Locate the cell with the specified text and output its (x, y) center coordinate. 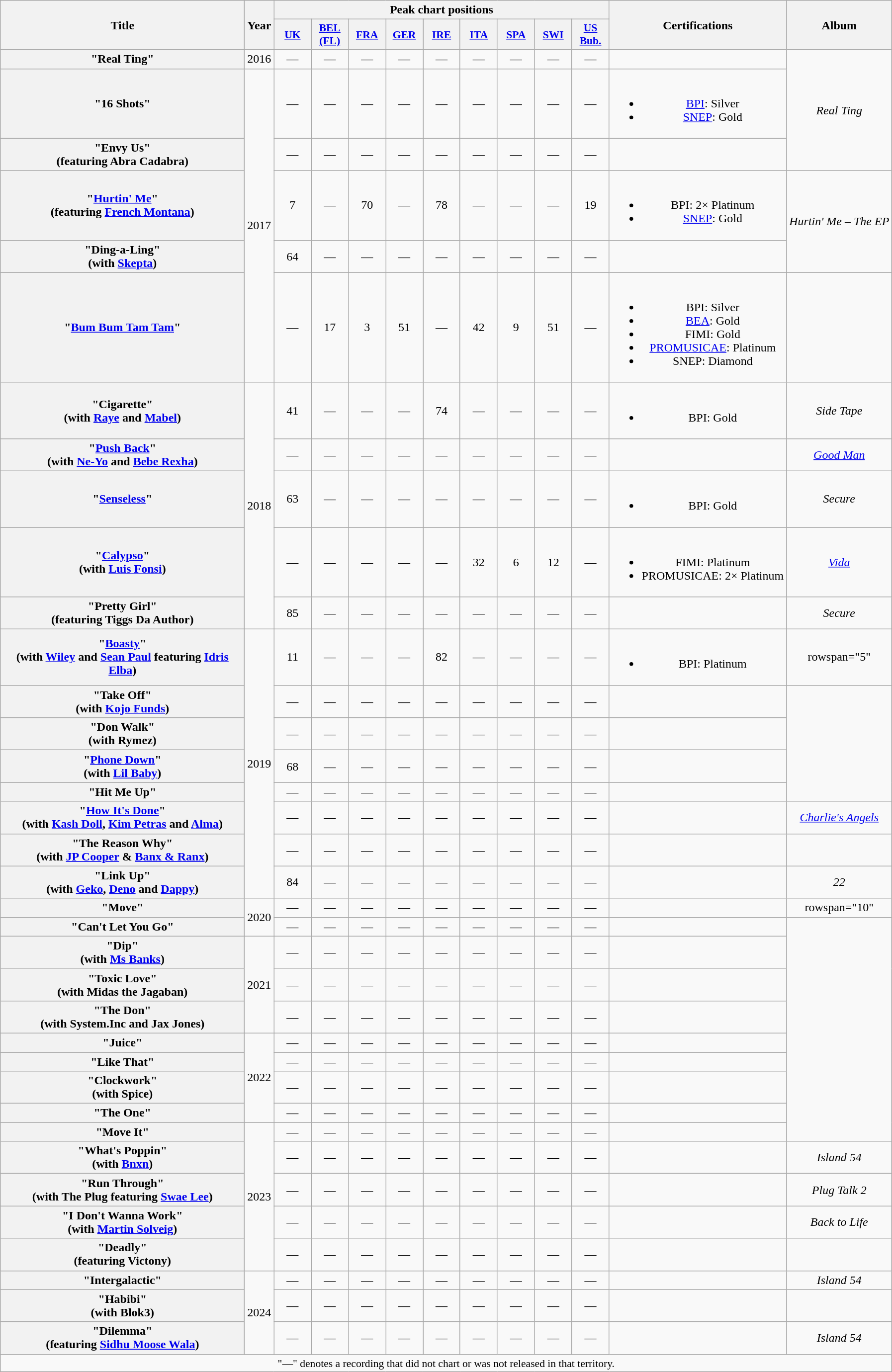
82 (442, 657)
Hurtin' Me – The EP (839, 222)
"What's Poppin"(with Bnxn) (122, 1157)
Vida (839, 562)
84 (292, 882)
BEL(FL) (330, 35)
"Don Walk"(with Rymez) (122, 734)
Peak chart positions (442, 10)
"Hit Me Up" (122, 792)
"Link Up"(with Geko, Deno and Dappy) (122, 882)
"Habibi"(with Blok3) (122, 1305)
"How It's Done"(with Kash Doll, Kim Petras and Alma) (122, 817)
BPI: 2× PlatinumSNEP: Gold (698, 205)
FRA (367, 35)
"Calypso"(with Luis Fonsi) (122, 562)
Year (260, 25)
Back to Life (839, 1222)
"Senseless" (122, 499)
"The Don"(with System.Inc and Jax Jones) (122, 1017)
SWI (553, 35)
64 (292, 257)
"Dilemma"(featuring Sidhu Moose Wala) (122, 1338)
68 (292, 767)
ITA (478, 35)
32 (478, 562)
"Boasty"(with Wiley and Sean Paul featuring Idris Elba) (122, 657)
Side Tape (839, 411)
"—" denotes a recording that did not chart or was not released in that territory. (446, 1363)
BPI: SilverSNEP: Gold (698, 103)
GER (405, 35)
Good Man (839, 454)
"Dip"(with Ms Banks) (122, 952)
"Move" (122, 908)
78 (442, 205)
"Intergalactic" (122, 1280)
"Move It" (122, 1132)
"Real Ting" (122, 59)
2016 (260, 59)
"Push Back"(with Ne-Yo and Bebe Rexha) (122, 454)
19 (591, 205)
"Deadly"(featuring Victony) (122, 1255)
BPI: Platinum (698, 657)
BPI: SilverBEA: GoldFIMI: GoldPROMUSICAE: PlatinumSNEP: Diamond (698, 327)
"Toxic Love"(with Midas the Jagaban) (122, 984)
2023 (260, 1197)
"Like That" (122, 1061)
41 (292, 411)
"Take Off"(with Kojo Funds) (122, 702)
rowspan="5" (839, 657)
11 (292, 657)
17 (330, 327)
2021 (260, 984)
"Cigarette"(with Raye and Mabel) (122, 411)
IRE (442, 35)
"Run Through"(with The Plug featuring Swae Lee) (122, 1190)
"Juice" (122, 1042)
"Envy Us"(featuring Abra Cadabra) (122, 154)
"I Don't Wanna Work"(with Martin Solveig) (122, 1222)
12 (553, 562)
2020 (260, 917)
"Hurtin' Me"(featuring French Montana) (122, 205)
Plug Talk 2 (839, 1190)
"Pretty Girl"(featuring Tiggs Da Author) (122, 613)
2019 (260, 764)
rowspan="10" (839, 908)
2018 (260, 506)
"The One" (122, 1113)
63 (292, 499)
"Phone Down"(with Lil Baby) (122, 767)
"The Reason Why"(with JP Cooper & Banx & Ranx) (122, 850)
Album (839, 25)
Title (122, 25)
FIMI: PlatinumPROMUSICAE: 2× Platinum (698, 562)
SPA (516, 35)
"Bum Bum Tam Tam" (122, 327)
9 (516, 327)
85 (292, 613)
70 (367, 205)
USBub. (591, 35)
7 (292, 205)
"Clockwork"(with Spice) (122, 1088)
Certifications (698, 25)
UK (292, 35)
"Can't Let You Go" (122, 927)
2017 (260, 226)
"16 Shots" (122, 103)
Real Ting (839, 110)
"Ding-a-Ling"(with Skepta) (122, 257)
6 (516, 562)
22 (839, 882)
2024 (260, 1312)
3 (367, 327)
2022 (260, 1078)
Charlie's Angels (839, 817)
42 (478, 327)
74 (442, 411)
